Search for the cell housing the specified text and yield its (X, Y) center coordinate. 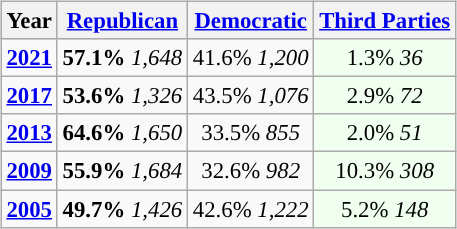
Republican (122, 21)
53.6% 1,326 (122, 96)
42.6% 1,222 (250, 209)
Year (29, 21)
2013 (29, 133)
2005 (29, 209)
32.6% 982 (250, 171)
2.0% 51 (385, 133)
Third Parties (385, 21)
2009 (29, 171)
49.7% 1,426 (122, 209)
57.1% 1,648 (122, 58)
64.6% 1,650 (122, 133)
10.3% 308 (385, 171)
2021 (29, 58)
33.5% 855 (250, 133)
2017 (29, 96)
Democratic (250, 21)
1.3% 36 (385, 58)
5.2% 148 (385, 209)
2.9% 72 (385, 96)
55.9% 1,684 (122, 171)
41.6% 1,200 (250, 58)
43.5% 1,076 (250, 96)
